Return (x, y) of the center of cell containing provided text 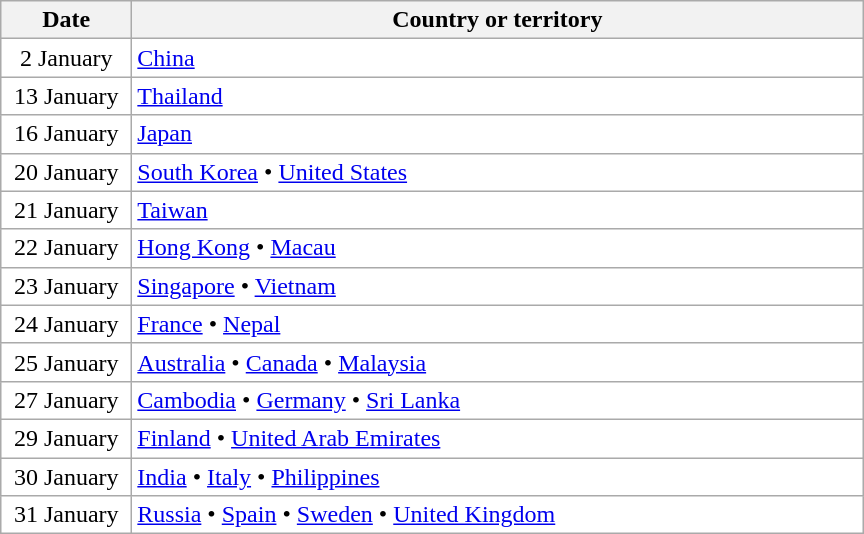
Hong Kong • Macau (498, 248)
27 January (66, 400)
Date (66, 20)
France • Nepal (498, 324)
20 January (66, 172)
Russia • Spain • Sweden • United Kingdom (498, 515)
22 January (66, 248)
Finland • United Arab Emirates (498, 438)
Thailand (498, 96)
30 January (66, 477)
21 January (66, 210)
Australia • Canada • Malaysia (498, 362)
Singapore • Vietnam (498, 286)
29 January (66, 438)
13 January (66, 96)
Taiwan (498, 210)
India • Italy • Philippines (498, 477)
25 January (66, 362)
23 January (66, 286)
Japan (498, 134)
2 January (66, 58)
16 January (66, 134)
Cambodia • Germany • Sri Lanka (498, 400)
24 January (66, 324)
Country or territory (498, 20)
31 January (66, 515)
China (498, 58)
South Korea • United States (498, 172)
